Pinpoint the cell where the given text exists, returning its [X, Y] midpoint coordinate. 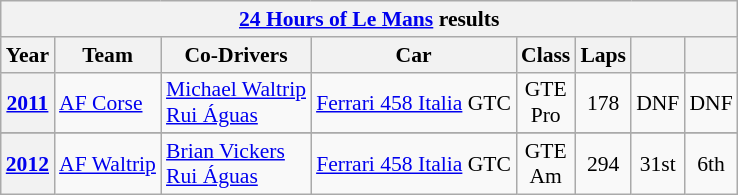
GTEAm [546, 164]
AF Corse [108, 102]
Year [28, 55]
GTEPro [546, 102]
Class [546, 55]
31st [658, 164]
24 Hours of Le Mans results [370, 19]
2011 [28, 102]
Car [414, 55]
294 [603, 164]
178 [603, 102]
Laps [603, 55]
Michael Waltrip Rui Águas [236, 102]
Team [108, 55]
Co-Drivers [236, 55]
2012 [28, 164]
Brian Vickers Rui Águas [236, 164]
6th [710, 164]
AF Waltrip [108, 164]
